From the cell containing the given text, extract its center point as [x, y] coordinate. 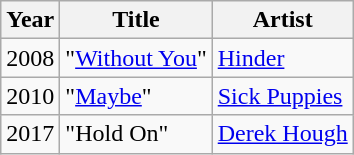
2017 [30, 134]
"Maybe" [136, 96]
2010 [30, 96]
Sick Puppies [282, 96]
Hinder [282, 58]
Title [136, 20]
2008 [30, 58]
Derek Hough [282, 134]
Artist [282, 20]
"Without You" [136, 58]
"Hold On" [136, 134]
Year [30, 20]
